Pinpoint the cell where the given text exists, returning its (X, Y) midpoint coordinate. 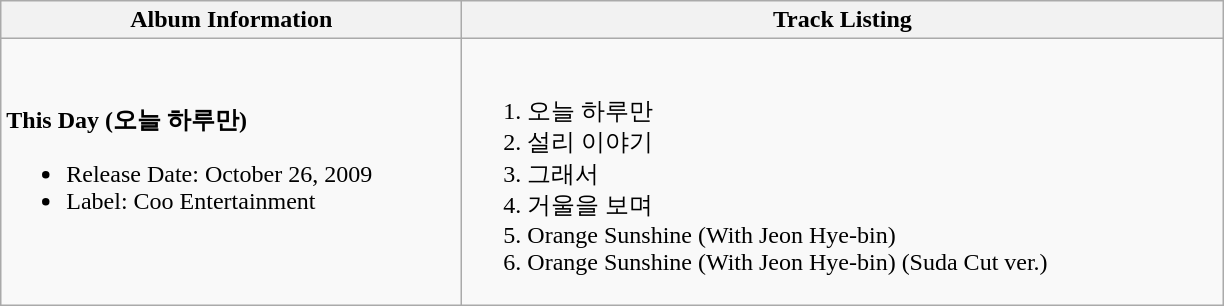
Album Information (232, 20)
Track Listing (842, 20)
This Day (오늘 하루만)Release Date: October 26, 2009Label: Coo Entertainment (232, 172)
오늘 하루만설리 이야기그래서거울을 보며Orange Sunshine (With Jeon Hye-bin)Orange Sunshine (With Jeon Hye-bin) (Suda Cut ver.) (842, 172)
